From the cell containing the given text, extract its center point as (x, y) coordinate. 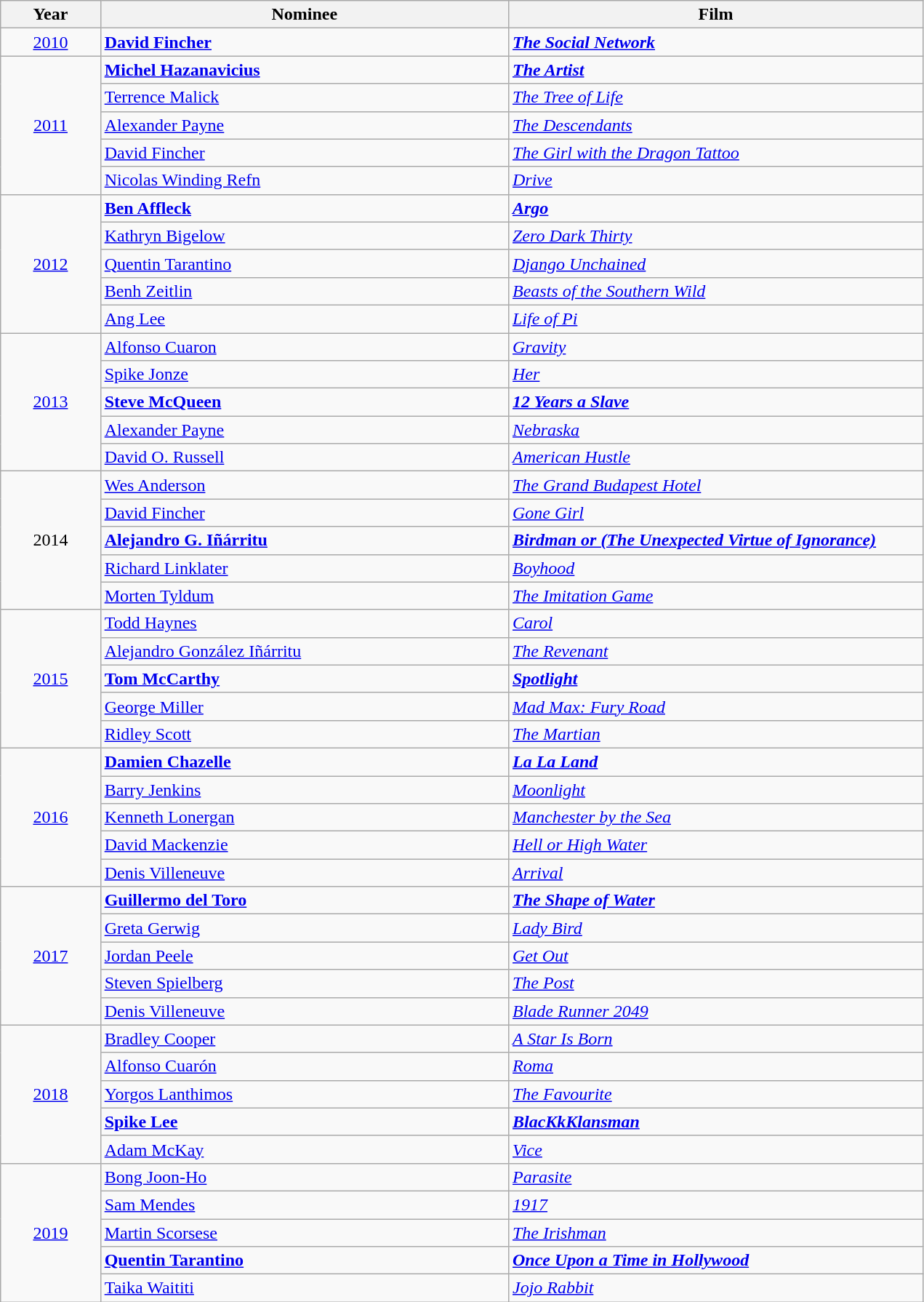
Ridley Scott (304, 734)
Morten Tyldum (304, 596)
1917 (715, 1205)
Beasts of the Southern Wild (715, 291)
Carol (715, 623)
Alfonso Cuarón (304, 1066)
2017 (51, 956)
Once Upon a Time in Hollywood (715, 1261)
Lady Bird (715, 928)
Ben Affleck (304, 208)
Nebraska (715, 430)
Blade Runner 2049 (715, 1011)
David Mackenzie (304, 845)
The Tree of Life (715, 97)
Damien Chazelle (304, 762)
2010 (51, 42)
Alejandro González Iñárritu (304, 651)
A Star Is Born (715, 1039)
Jordan Peele (304, 956)
BlacKkKlansman (715, 1122)
2013 (51, 402)
Drive (715, 180)
2012 (51, 263)
Wes Anderson (304, 485)
Benh Zeitlin (304, 291)
12 Years a Slave (715, 402)
Manchester by the Sea (715, 818)
Nominee (304, 15)
Spike Jonze (304, 375)
Bradley Cooper (304, 1039)
Get Out (715, 956)
The Favourite (715, 1094)
Yorgos Lanthimos (304, 1094)
2018 (51, 1094)
Hell or High Water (715, 845)
The Imitation Game (715, 596)
Terrence Malick (304, 97)
2015 (51, 679)
Michel Hazanavicius (304, 70)
Parasite (715, 1177)
The Grand Budapest Hotel (715, 485)
Zero Dark Thirty (715, 236)
2019 (51, 1232)
The Post (715, 983)
La La Land (715, 762)
The Irishman (715, 1233)
George Miller (304, 706)
Film (715, 15)
The Revenant (715, 651)
American Hustle (715, 458)
Roma (715, 1066)
Spotlight (715, 679)
Kathryn Bigelow (304, 236)
Alejandro G. Iñárritu (304, 540)
Django Unchained (715, 263)
Steven Spielberg (304, 983)
Birdman or (The Unexpected Virtue of Ignorance) (715, 540)
The Descendants (715, 125)
Bong Joon-Ho (304, 1177)
2011 (51, 125)
Sam Mendes (304, 1205)
David O. Russell (304, 458)
Jojo Rabbit (715, 1288)
Tom McCarthy (304, 679)
Gravity (715, 347)
Boyhood (715, 568)
Her (715, 375)
Arrival (715, 873)
Year (51, 15)
Moonlight (715, 789)
Ang Lee (304, 319)
Alfonso Cuaron (304, 347)
Martin Scorsese (304, 1233)
Life of Pi (715, 319)
Richard Linklater (304, 568)
Nicolas Winding Refn (304, 180)
Mad Max: Fury Road (715, 706)
Todd Haynes (304, 623)
Greta Gerwig (304, 928)
2016 (51, 817)
The Shape of Water (715, 900)
Vice (715, 1149)
2014 (51, 540)
The Girl with the Dragon Tattoo (715, 153)
The Martian (715, 734)
Steve McQueen (304, 402)
Gone Girl (715, 513)
The Social Network (715, 42)
Spike Lee (304, 1122)
Guillermo del Toro (304, 900)
The Artist (715, 70)
Adam McKay (304, 1149)
Argo (715, 208)
Taika Waititi (304, 1288)
Barry Jenkins (304, 789)
Kenneth Lonergan (304, 818)
